Provide the [x, y] coordinate of the cell's center where the given text is located.  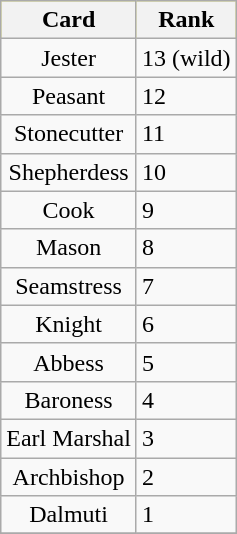
Peasant [69, 96]
Dalmuti [69, 515]
Stonecutter [69, 134]
10 [186, 172]
Shepherdess [69, 172]
Rank [186, 20]
Cook [69, 210]
9 [186, 210]
Knight [69, 324]
Archbishop [69, 477]
12 [186, 96]
Mason [69, 248]
2 [186, 477]
Card [69, 20]
6 [186, 324]
1 [186, 515]
5 [186, 362]
Jester [69, 58]
11 [186, 134]
3 [186, 438]
8 [186, 248]
13 (wild) [186, 58]
Earl Marshal [69, 438]
7 [186, 286]
Seamstress [69, 286]
4 [186, 400]
Abbess [69, 362]
Baroness [69, 400]
